From the cell containing the given text, extract its center point as (X, Y) coordinate. 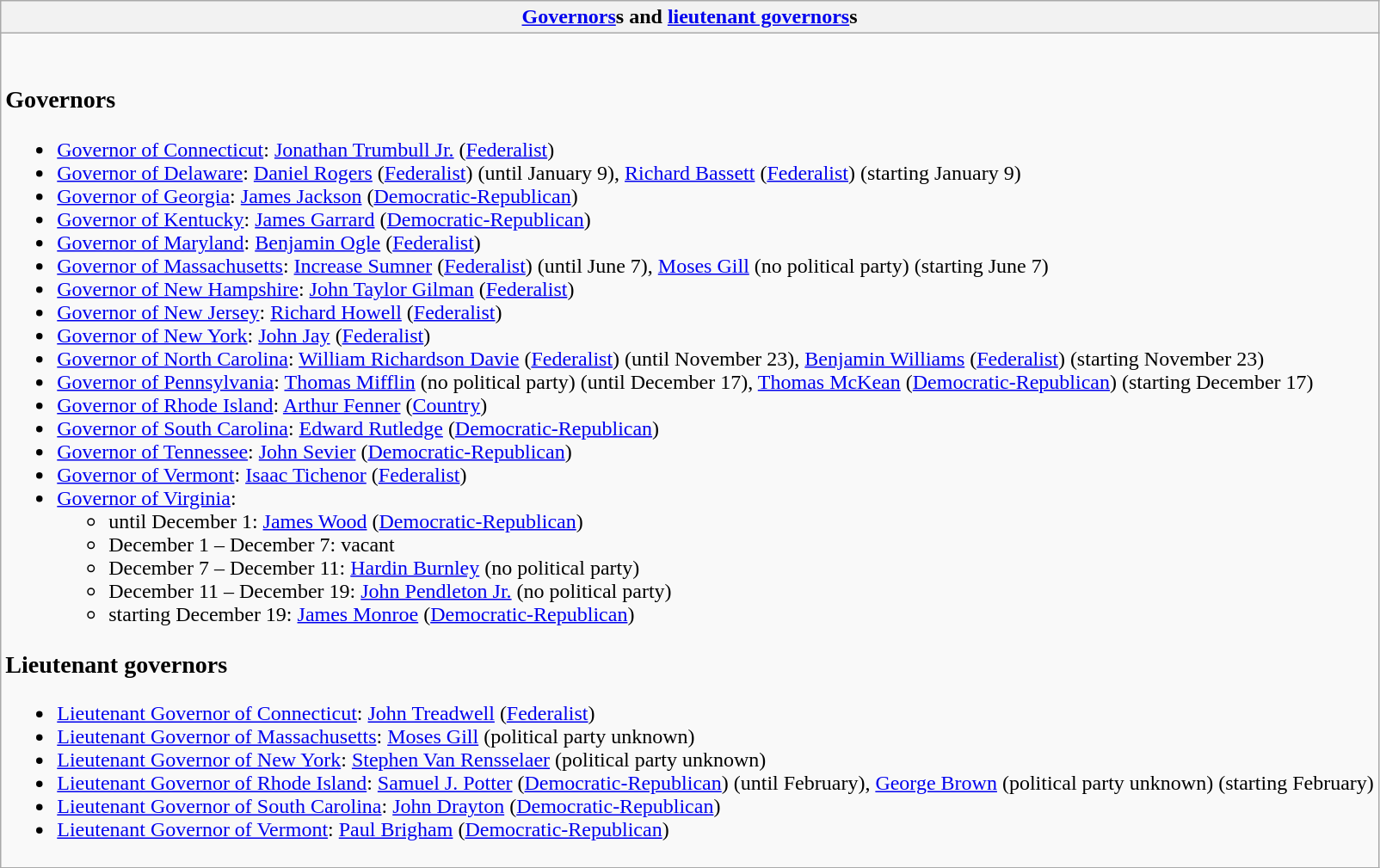
Governorss and lieutenant governorss (690, 17)
